Search for the cell housing the specified text and yield its (X, Y) center coordinate. 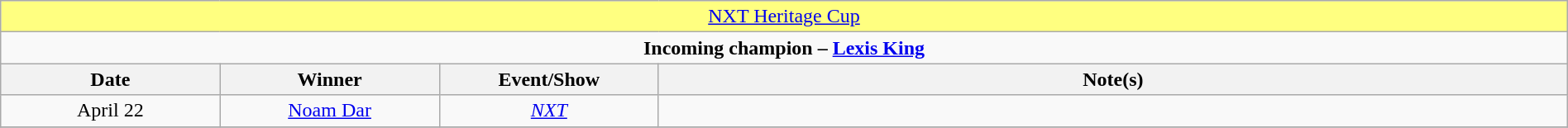
NXT (549, 111)
Note(s) (1113, 79)
Noam Dar (329, 111)
Event/Show (549, 79)
Date (111, 79)
Incoming champion – Lexis King (784, 48)
Winner (329, 79)
April 22 (111, 111)
NXT Heritage Cup (784, 17)
